Return [X, Y] of the center of cell containing provided text 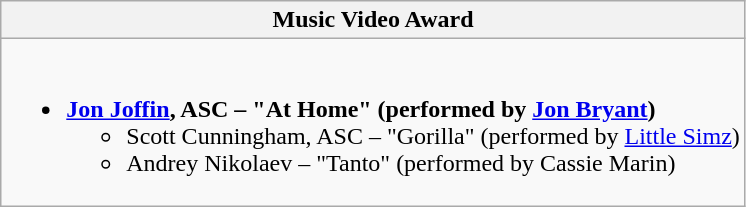
Music Video Award [374, 20]
